Capture the cell that displays the provided text and extract its (x, y) central coordinate. 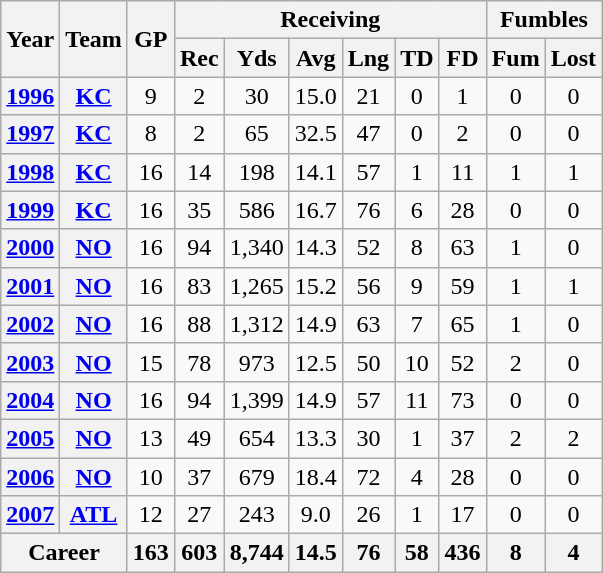
2007 (30, 515)
243 (256, 515)
9.0 (316, 515)
14.3 (316, 248)
12 (150, 515)
8,744 (256, 553)
973 (256, 362)
1,340 (256, 248)
1996 (30, 96)
ATL (94, 515)
Lng (368, 58)
Fum (516, 58)
2001 (30, 286)
1,312 (256, 324)
15.0 (316, 96)
Rec (199, 58)
2006 (30, 477)
Year (30, 39)
6 (417, 210)
88 (199, 324)
198 (256, 172)
50 (368, 362)
2000 (30, 248)
2003 (30, 362)
72 (368, 477)
78 (199, 362)
13 (150, 438)
436 (462, 553)
Lost (573, 58)
58 (417, 553)
2005 (30, 438)
73 (462, 400)
16.7 (316, 210)
586 (256, 210)
21 (368, 96)
14 (199, 172)
17 (462, 515)
2002 (30, 324)
2004 (30, 400)
12.5 (316, 362)
1998 (30, 172)
26 (368, 515)
83 (199, 286)
FD (462, 58)
14.1 (316, 172)
15.2 (316, 286)
679 (256, 477)
1999 (30, 210)
56 (368, 286)
654 (256, 438)
GP (150, 39)
TD (417, 58)
1,265 (256, 286)
15 (150, 362)
603 (199, 553)
27 (199, 515)
59 (462, 286)
Receiving (330, 20)
1,399 (256, 400)
18.4 (316, 477)
163 (150, 553)
13.3 (316, 438)
Fumbles (544, 20)
Avg (316, 58)
Career (64, 553)
7 (417, 324)
14.5 (316, 553)
32.5 (316, 134)
49 (199, 438)
35 (199, 210)
47 (368, 134)
Team (94, 39)
Yds (256, 58)
1997 (30, 134)
